Return [X, Y] of the center of cell containing provided text 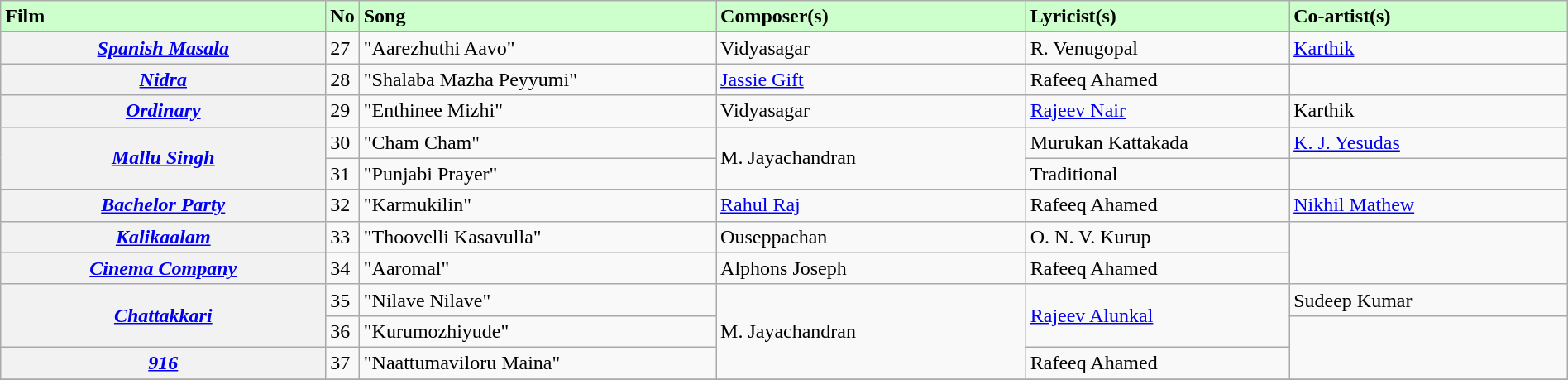
Film [164, 17]
27 [342, 48]
Murukan Kattakada [1157, 142]
Traditional [1157, 174]
"Karmukilin" [538, 205]
916 [164, 363]
Kalikaalam [164, 237]
Bachelor Party [164, 205]
"Aarezhuthi Aavo" [538, 48]
33 [342, 237]
"Kurumozhiyude" [538, 331]
Song [538, 17]
Nikhil Mathew [1429, 205]
"Shalaba Mazha Peyyumi" [538, 79]
Mallu Singh [164, 158]
Rajeev Alunkal [1157, 315]
Sudeep Kumar [1429, 300]
"Thoovelli Kasavulla" [538, 237]
Ordinary [164, 111]
No [342, 17]
"Naattumaviloru Maina" [538, 363]
"Enthinee Mizhi" [538, 111]
"Cham Cham" [538, 142]
28 [342, 79]
Cinema Company [164, 268]
29 [342, 111]
"Punjabi Prayer" [538, 174]
36 [342, 331]
35 [342, 300]
O. N. V. Kurup [1157, 237]
34 [342, 268]
Ouseppachan [872, 237]
Lyricist(s) [1157, 17]
32 [342, 205]
R. Venugopal [1157, 48]
Rajeev Nair [1157, 111]
K. J. Yesudas [1429, 142]
"Aaromal" [538, 268]
Jassie Gift [872, 79]
Alphons Joseph [872, 268]
Chattakkari [164, 315]
"Nilave Nilave" [538, 300]
Rahul Raj [872, 205]
Nidra [164, 79]
30 [342, 142]
Spanish Masala [164, 48]
31 [342, 174]
37 [342, 363]
Co-artist(s) [1429, 17]
Composer(s) [872, 17]
